From the cell containing the given text, extract its center point as [x, y] coordinate. 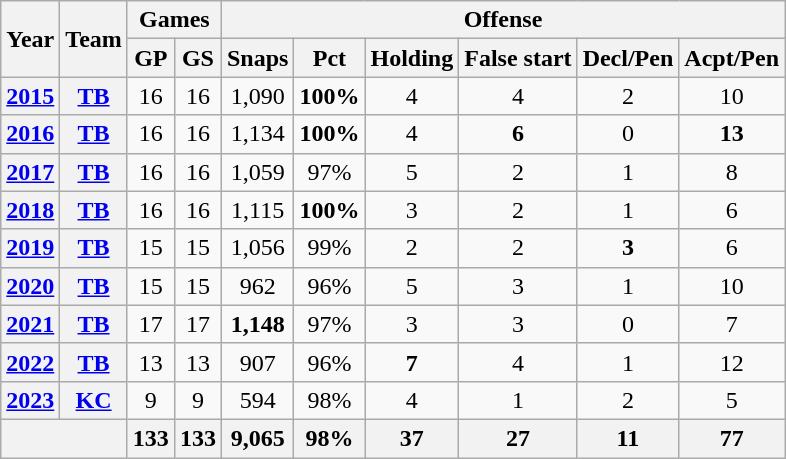
37 [412, 438]
GS [198, 58]
Acpt/Pen [732, 58]
2016 [30, 134]
12 [732, 362]
2015 [30, 96]
27 [518, 438]
2023 [30, 400]
1,059 [257, 172]
2019 [30, 248]
1,090 [257, 96]
1,056 [257, 248]
2018 [30, 210]
Decl/Pen [628, 58]
1,148 [257, 324]
Games [174, 20]
KC [94, 400]
Holding [412, 58]
1,134 [257, 134]
Pct [330, 58]
8 [732, 172]
GP [150, 58]
9,065 [257, 438]
Snaps [257, 58]
99% [330, 248]
False start [518, 58]
77 [732, 438]
1,115 [257, 210]
2022 [30, 362]
2020 [30, 286]
2017 [30, 172]
962 [257, 286]
Offense [502, 20]
594 [257, 400]
Year [30, 39]
2021 [30, 324]
907 [257, 362]
Team [94, 39]
11 [628, 438]
